Locate the cell with the specified text and output its [X, Y] center coordinate. 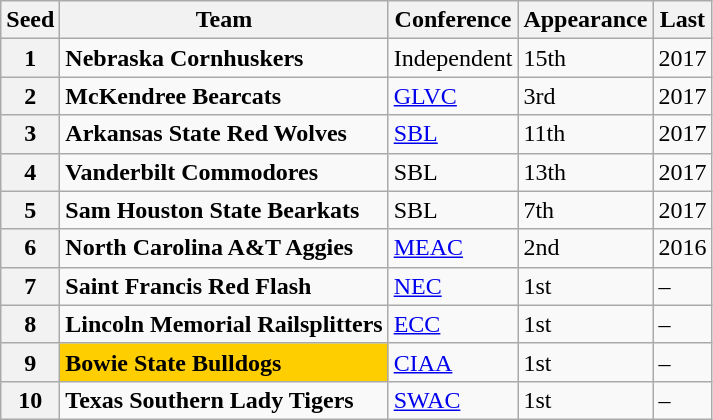
Bowie State Bulldogs [224, 362]
SWAC [453, 400]
McKendree Bearcats [224, 96]
Sam Houston State Bearkats [224, 210]
Nebraska Cornhuskers [224, 58]
ECC [453, 324]
Conference [453, 20]
GLVC [453, 96]
Seed [30, 20]
11th [586, 134]
NEC [453, 286]
MEAC [453, 248]
6 [30, 248]
1 [30, 58]
Independent [453, 58]
8 [30, 324]
13th [586, 172]
4 [30, 172]
7 [30, 286]
2 [30, 96]
CIAA [453, 362]
Team [224, 20]
2016 [682, 248]
Last [682, 20]
2nd [586, 248]
Lincoln Memorial Railsplitters [224, 324]
Vanderbilt Commodores [224, 172]
Saint Francis Red Flash [224, 286]
3 [30, 134]
Arkansas State Red Wolves [224, 134]
5 [30, 210]
North Carolina A&T Aggies [224, 248]
3rd [586, 96]
Appearance [586, 20]
7th [586, 210]
15th [586, 58]
Texas Southern Lady Tigers [224, 400]
9 [30, 362]
10 [30, 400]
